Pinpoint the cell where the given text exists, returning its (x, y) midpoint coordinate. 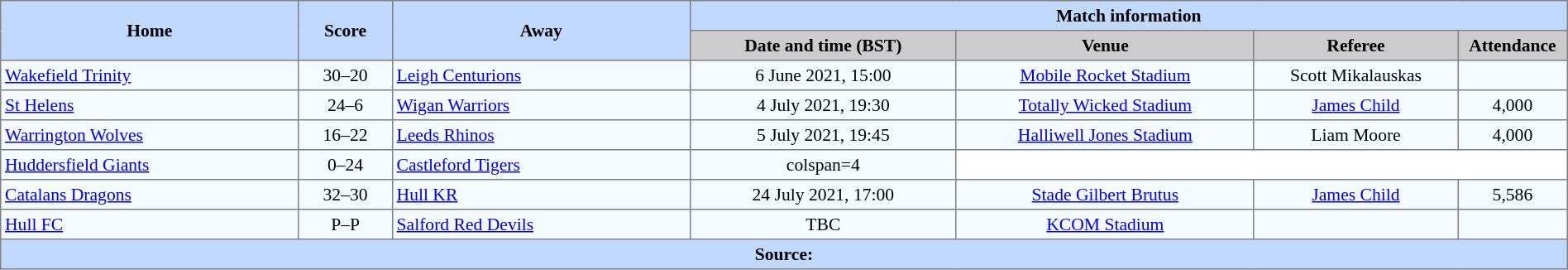
P–P (346, 224)
Leeds Rhinos (541, 135)
Warrington Wolves (150, 135)
Source: (784, 254)
Match information (1128, 16)
24 July 2021, 17:00 (823, 195)
Stade Gilbert Brutus (1105, 195)
Liam Moore (1355, 135)
colspan=4 (823, 165)
4 July 2021, 19:30 (823, 105)
32–30 (346, 195)
Attendance (1513, 46)
Home (150, 31)
Score (346, 31)
Totally Wicked Stadium (1105, 105)
St Helens (150, 105)
TBC (823, 224)
Catalans Dragons (150, 195)
Venue (1105, 46)
24–6 (346, 105)
Halliwell Jones Stadium (1105, 135)
KCOM Stadium (1105, 224)
Hull KR (541, 195)
Castleford Tigers (541, 165)
Hull FC (150, 224)
Referee (1355, 46)
5 July 2021, 19:45 (823, 135)
Salford Red Devils (541, 224)
Wakefield Trinity (150, 75)
5,586 (1513, 195)
0–24 (346, 165)
Leigh Centurions (541, 75)
Date and time (BST) (823, 46)
30–20 (346, 75)
Huddersfield Giants (150, 165)
6 June 2021, 15:00 (823, 75)
Wigan Warriors (541, 105)
16–22 (346, 135)
Scott Mikalauskas (1355, 75)
Mobile Rocket Stadium (1105, 75)
Away (541, 31)
